Return [x, y] of the center of cell containing provided text 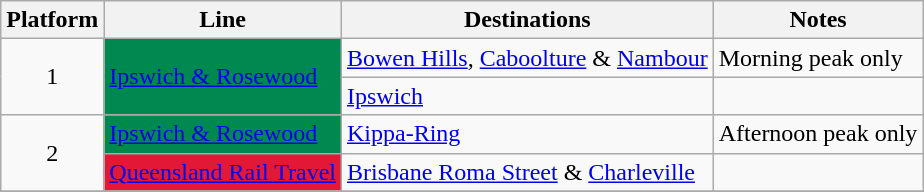
Queensland Rail Travel [223, 172]
Morning peak only [818, 58]
1 [52, 77]
Ipswich [527, 96]
2 [52, 153]
Kippa-Ring [527, 134]
Platform [52, 20]
Line [223, 20]
Destinations [527, 20]
Afternoon peak only [818, 134]
Notes [818, 20]
Bowen Hills, Caboolture & Nambour [527, 58]
Brisbane Roma Street & Charleville [527, 172]
